Capture the cell that displays the provided text and extract its (x, y) central coordinate. 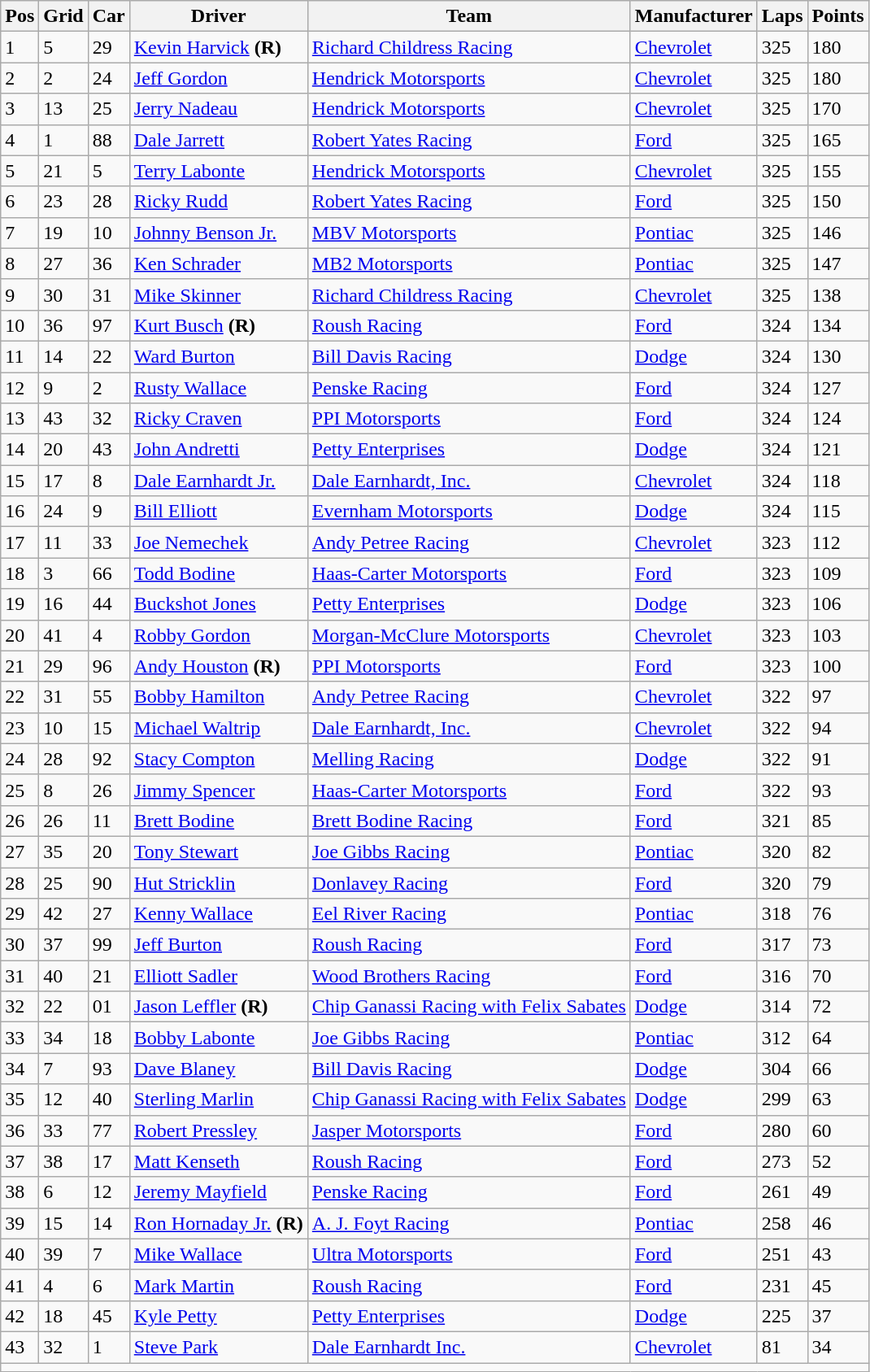
314 (782, 1007)
124 (837, 419)
165 (837, 140)
Wood Brothers Racing (468, 976)
76 (837, 914)
Sterling Marlin (218, 1100)
Team (468, 16)
Matt Kenseth (218, 1161)
Kurt Busch (R) (218, 325)
Ricky Rudd (218, 202)
147 (837, 264)
Donlavey Racing (468, 882)
100 (837, 666)
Dale Jarrett (218, 140)
Tony Stewart (218, 852)
115 (837, 512)
Ward Burton (218, 356)
Jeff Gordon (218, 78)
318 (782, 914)
01 (109, 1007)
231 (782, 1285)
72 (837, 1007)
81 (782, 1347)
Robert Pressley (218, 1130)
John Andretti (218, 450)
Jason Leffler (R) (218, 1007)
118 (837, 481)
99 (109, 945)
Robby Gordon (218, 635)
Bobby Hamilton (218, 697)
Buckshot Jones (218, 604)
Bill Elliott (218, 512)
Andy Houston (R) (218, 666)
155 (837, 171)
Kyle Petty (218, 1316)
Ken Schrader (218, 264)
261 (782, 1192)
Jeff Burton (218, 945)
Hut Stricklin (218, 882)
Ron Hornaday Jr. (R) (218, 1223)
Eel River Racing (468, 914)
Jasper Motorsports (468, 1130)
146 (837, 233)
Mike Wallace (218, 1254)
91 (837, 759)
316 (782, 976)
Kevin Harvick (R) (218, 47)
121 (837, 450)
150 (837, 202)
63 (837, 1100)
82 (837, 852)
96 (109, 666)
85 (837, 821)
77 (109, 1130)
273 (782, 1161)
251 (782, 1254)
Johnny Benson Jr. (218, 233)
90 (109, 882)
MB2 Motorsports (468, 264)
Dave Blaney (218, 1069)
55 (109, 697)
103 (837, 635)
A. J. Foyt Racing (468, 1223)
Steve Park (218, 1347)
Kenny Wallace (218, 914)
44 (109, 604)
Stacy Compton (218, 759)
Mike Skinner (218, 294)
Jeremy Mayfield (218, 1192)
Points (837, 16)
Pos (20, 16)
Evernham Motorsports (468, 512)
Todd Bodine (218, 573)
127 (837, 388)
Jimmy Spencer (218, 790)
Terry Labonte (218, 171)
138 (837, 294)
Morgan-McClure Motorsports (468, 635)
49 (837, 1192)
Rusty Wallace (218, 388)
Elliott Sadler (218, 976)
Joe Nemechek (218, 542)
70 (837, 976)
317 (782, 945)
109 (837, 573)
Car (109, 16)
258 (782, 1223)
Dale Earnhardt Jr. (218, 481)
73 (837, 945)
280 (782, 1130)
Bobby Labonte (218, 1038)
Ultra Motorsports (468, 1254)
52 (837, 1161)
130 (837, 356)
Melling Racing (468, 759)
Manufacturer (694, 16)
Jerry Nadeau (218, 109)
Grid (63, 16)
Michael Waltrip (218, 728)
Brett Bodine (218, 821)
88 (109, 140)
60 (837, 1130)
299 (782, 1100)
Laps (782, 16)
321 (782, 821)
92 (109, 759)
Ricky Craven (218, 419)
64 (837, 1038)
312 (782, 1038)
304 (782, 1069)
Brett Bodine Racing (468, 821)
94 (837, 728)
79 (837, 882)
MBV Motorsports (468, 233)
134 (837, 325)
170 (837, 109)
225 (782, 1316)
Mark Martin (218, 1285)
106 (837, 604)
Dale Earnhardt Inc. (468, 1347)
46 (837, 1223)
112 (837, 542)
Driver (218, 16)
